Locate the cell with the specified text and output its (x, y) center coordinate. 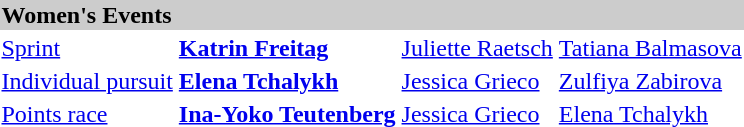
Jessica Grieco (477, 81)
Juliette Raetsch (477, 48)
Individual pursuit (87, 81)
Katrin Freitag (287, 48)
Tatiana Balmasova (650, 48)
Sprint (87, 48)
Zulfiya Zabirova (650, 81)
Elena Tchalykh (287, 81)
Women's Events (372, 15)
